Return (x, y) of the center of cell containing provided text 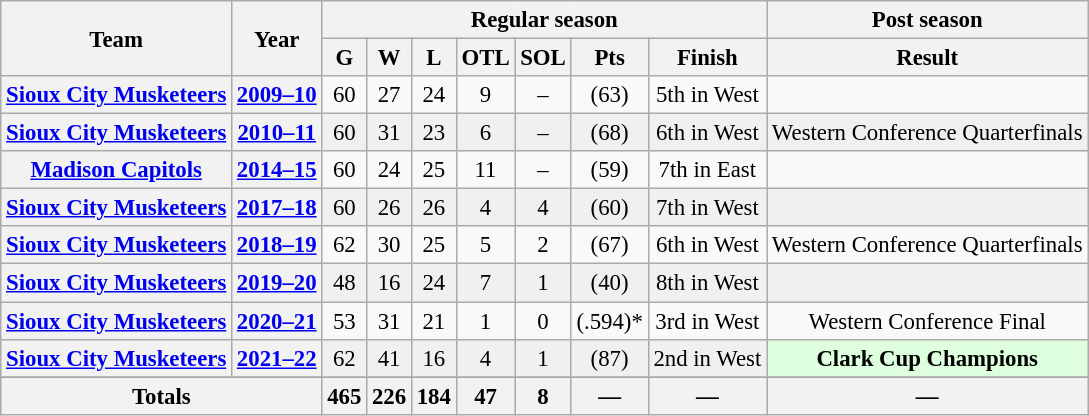
7th in East (707, 170)
Clark Cup Champions (928, 358)
465 (344, 396)
2nd in West (707, 358)
2017–18 (277, 208)
30 (390, 245)
2019–20 (277, 283)
(63) (610, 95)
6 (486, 133)
(68) (610, 133)
2010–11 (277, 133)
W (390, 58)
53 (344, 321)
7th in West (707, 208)
23 (434, 133)
48 (344, 283)
2018–19 (277, 245)
11 (486, 170)
Post season (928, 20)
(67) (610, 245)
21 (434, 321)
(40) (610, 283)
Western Conference Final (928, 321)
7 (486, 283)
5 (486, 245)
OTL (486, 58)
226 (390, 396)
Pts (610, 58)
184 (434, 396)
41 (390, 358)
8 (543, 396)
47 (486, 396)
2009–10 (277, 95)
2020–21 (277, 321)
27 (390, 95)
2014–15 (277, 170)
Team (116, 38)
0 (543, 321)
Finish (707, 58)
Result (928, 58)
SOL (543, 58)
Madison Capitols (116, 170)
9 (486, 95)
(59) (610, 170)
Totals (162, 396)
G (344, 58)
Year (277, 38)
2 (543, 245)
(.594)* (610, 321)
3rd in West (707, 321)
L (434, 58)
(87) (610, 358)
(60) (610, 208)
Regular season (544, 20)
5th in West (707, 95)
2021–22 (277, 358)
8th in West (707, 283)
